Return (X, Y) of the center of cell containing provided text 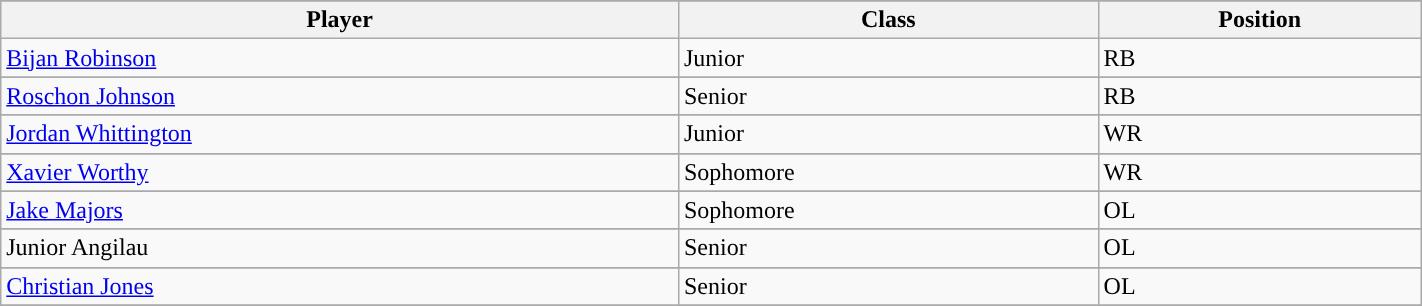
Class (888, 20)
Roschon Johnson (340, 96)
Player (340, 20)
Junior Angilau (340, 248)
Xavier Worthy (340, 172)
Jordan Whittington (340, 134)
Bijan Robinson (340, 58)
Position (1260, 20)
Jake Majors (340, 210)
Christian Jones (340, 286)
